From the cell containing the given text, extract its center point as [x, y] coordinate. 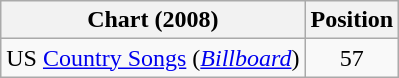
Chart (2008) [153, 20]
57 [352, 58]
US Country Songs (Billboard) [153, 58]
Position [352, 20]
